Search for the cell housing the specified text and yield its [x, y] center coordinate. 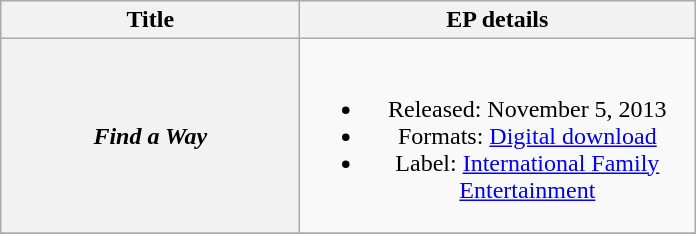
Title [150, 20]
Find a Way [150, 136]
Released: November 5, 2013Formats: Digital downloadLabel: International Family Entertainment [498, 136]
EP details [498, 20]
